Search for the cell housing the specified text and yield its (x, y) center coordinate. 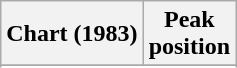
Peakposition (189, 34)
Chart (1983) (72, 34)
